Return the [X, Y] coordinate for the center point of the cell that contains the specified text.  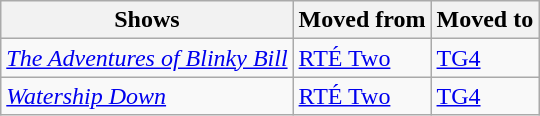
The Adventures of Blinky Bill [147, 58]
Shows [147, 20]
Moved to [485, 20]
Watership Down [147, 96]
Moved from [362, 20]
